Output the [X, Y] coordinate of the center of the cell containing the given text.  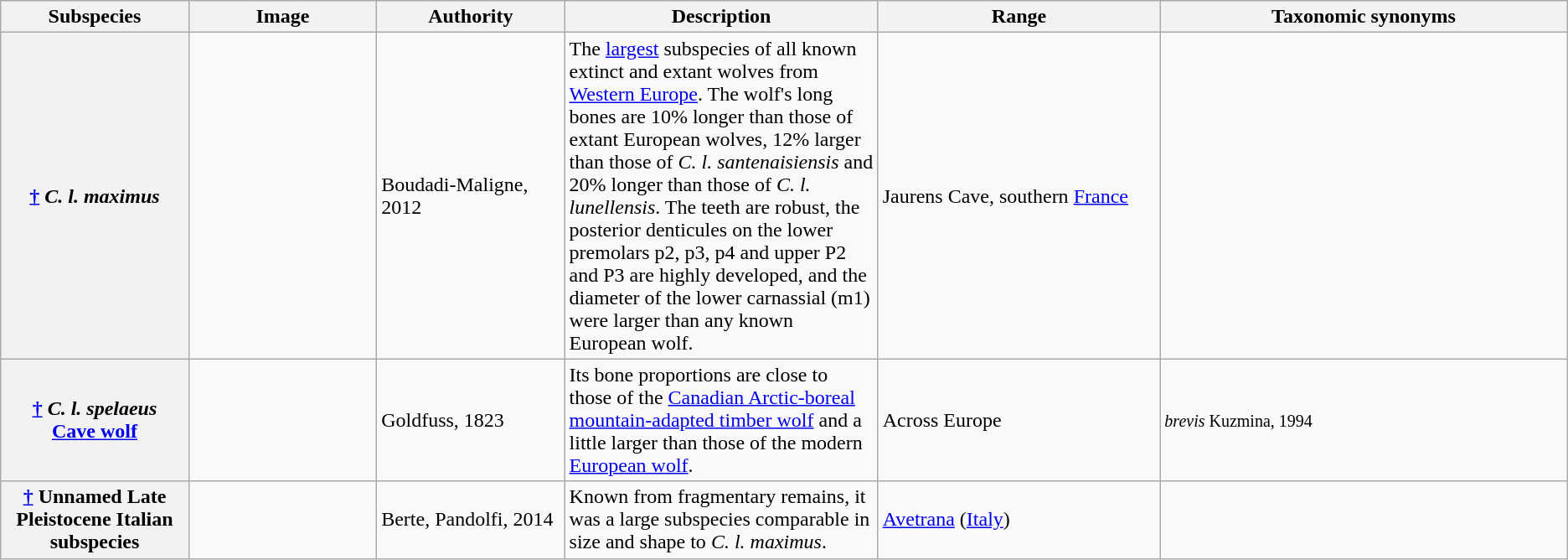
brevis Kuzmina, 1994 [1364, 420]
Subspecies [95, 17]
Across Europe [1019, 420]
Range [1019, 17]
Known from fragmentary remains, it was a large subspecies comparable in size and shape to C. l. maximus. [721, 520]
Image [282, 17]
Authority [471, 17]
Description [721, 17]
† Unnamed Late Pleistocene Italian subspecies [95, 520]
Goldfuss, 1823 [471, 420]
Taxonomic synonyms [1364, 17]
Avetrana (Italy) [1019, 520]
† C. l. spelaeusCave wolf [95, 420]
Boudadi-Maligne, 2012 [471, 196]
† C. l. maximus [95, 196]
Berte, Pandolfi, 2014 [471, 520]
Jaurens Cave, southern France [1019, 196]
